For the text-containing cell, return its midpoint in (X, Y) coordinate format. 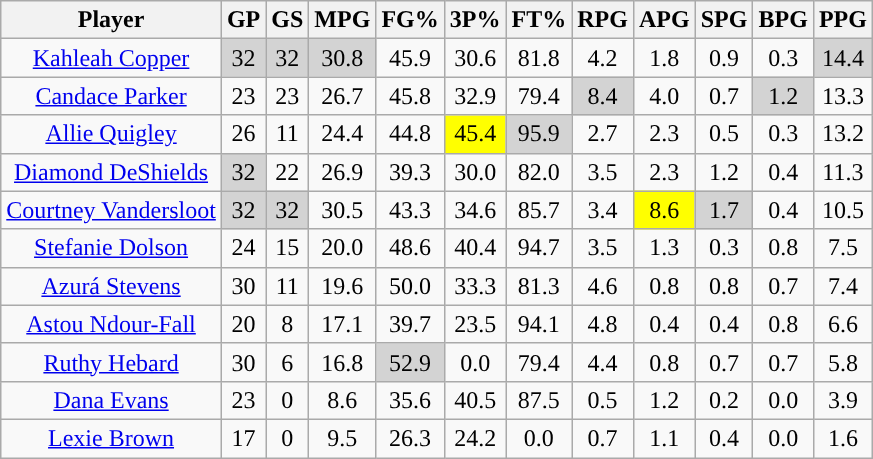
6 (288, 362)
26.7 (342, 96)
34.6 (475, 210)
2.7 (603, 134)
39.3 (410, 172)
20 (243, 324)
33.3 (475, 286)
0.9 (724, 58)
20.0 (342, 248)
3.4 (603, 210)
94.7 (539, 248)
17.1 (342, 324)
FT% (539, 20)
8.4 (603, 96)
81.3 (539, 286)
40.4 (475, 248)
Player (112, 20)
4.8 (603, 324)
1.6 (842, 438)
Ruthy Hebard (112, 362)
45.9 (410, 58)
GP (243, 20)
26.3 (410, 438)
52.9 (410, 362)
16.8 (342, 362)
32.9 (475, 96)
19.6 (342, 286)
81.8 (539, 58)
94.1 (539, 324)
4.2 (603, 58)
9.5 (342, 438)
6.6 (842, 324)
95.9 (539, 134)
13.3 (842, 96)
48.6 (410, 248)
7.5 (842, 248)
30.0 (475, 172)
Diamond DeShields (112, 172)
30.6 (475, 58)
7.4 (842, 286)
24.4 (342, 134)
5.8 (842, 362)
30.8 (342, 58)
4.0 (664, 96)
PPG (842, 20)
GS (288, 20)
Candace Parker (112, 96)
11.3 (842, 172)
13.2 (842, 134)
3.9 (842, 400)
4.6 (603, 286)
40.5 (475, 400)
82.0 (539, 172)
85.7 (539, 210)
8 (288, 324)
35.6 (410, 400)
1.1 (664, 438)
4.4 (603, 362)
MPG (342, 20)
Stefanie Dolson (112, 248)
BPG (783, 20)
Azurá Stevens (112, 286)
Allie Quigley (112, 134)
Lexie Brown (112, 438)
Astou Ndour-Fall (112, 324)
Kahleah Copper (112, 58)
FG% (410, 20)
30.5 (342, 210)
22 (288, 172)
Dana Evans (112, 400)
26.9 (342, 172)
Courtney Vandersloot (112, 210)
APG (664, 20)
26 (243, 134)
3P% (475, 20)
50.0 (410, 286)
0.2 (724, 400)
1.8 (664, 58)
45.8 (410, 96)
15 (288, 248)
24.2 (475, 438)
43.3 (410, 210)
10.5 (842, 210)
23.5 (475, 324)
39.7 (410, 324)
14.4 (842, 58)
87.5 (539, 400)
RPG (603, 20)
45.4 (475, 134)
1.7 (724, 210)
44.8 (410, 134)
24 (243, 248)
SPG (724, 20)
17 (243, 438)
1.3 (664, 248)
